Pinpoint the cell where the given text exists, returning its (X, Y) midpoint coordinate. 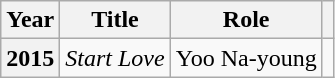
Year (30, 20)
Role (246, 20)
Title (115, 20)
Yoo Na-young (246, 58)
2015 (30, 58)
Start Love (115, 58)
